Detect which cell encompasses the target text, then output its (x, y) center coordinate. 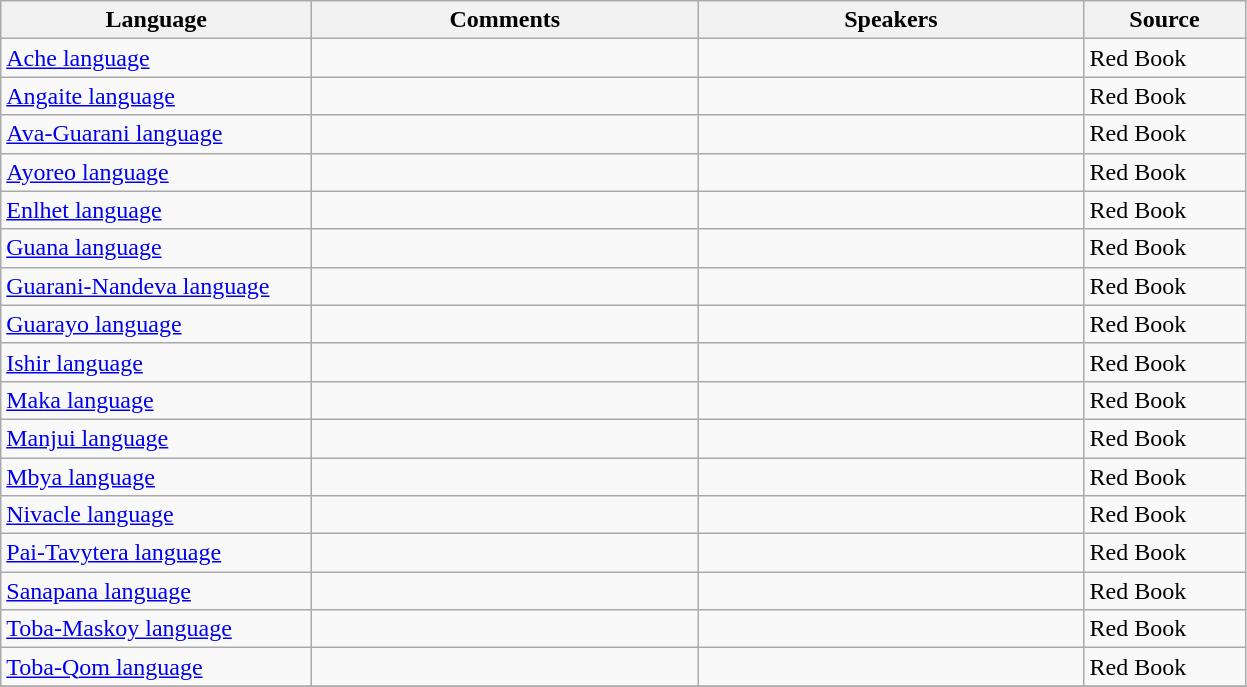
Pai-Tavytera language (156, 553)
Ishir language (156, 362)
Comments (505, 20)
Ava-Guarani language (156, 134)
Speakers (891, 20)
Maka language (156, 400)
Sanapana language (156, 591)
Toba-Qom language (156, 667)
Angaite language (156, 96)
Enlhet language (156, 210)
Language (156, 20)
Guarani-Nandeva language (156, 286)
Ache language (156, 58)
Ayoreo language (156, 172)
Guana language (156, 248)
Source (1164, 20)
Toba-Maskoy language (156, 629)
Mbya language (156, 477)
Nivacle language (156, 515)
Guarayo language (156, 324)
Manjui language (156, 438)
